Identify which cell holds the provided text, then report its [X, Y] central coordinate. 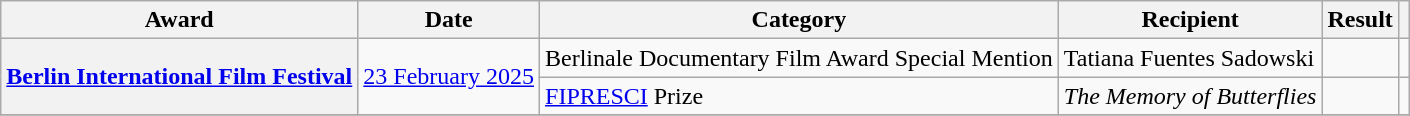
Category [800, 20]
Date [449, 20]
Award [180, 20]
Recipient [1190, 20]
The Memory of Butterflies [1190, 96]
Result [1360, 20]
FIPRESCI Prize [800, 96]
Berlinale Documentary Film Award Special Mention [800, 58]
Tatiana Fuentes Sadowski [1190, 58]
23 February 2025 [449, 77]
Berlin International Film Festival [180, 77]
